Return the (X, Y) coordinate for the center point of the cell that contains the specified text.  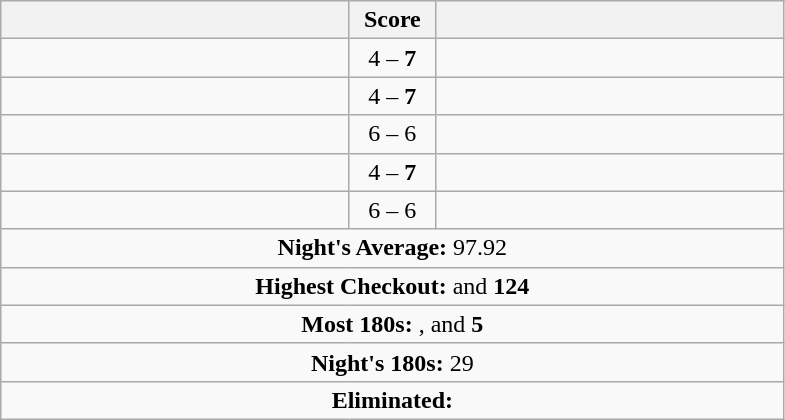
Most 180s: , and 5 (392, 324)
Eliminated: (392, 400)
Highest Checkout: and 124 (392, 286)
Night's Average: 97.92 (392, 248)
Night's 180s: 29 (392, 362)
Score (392, 20)
